Find where the given text appears and provide that cell's center as [X, Y] coordinate. 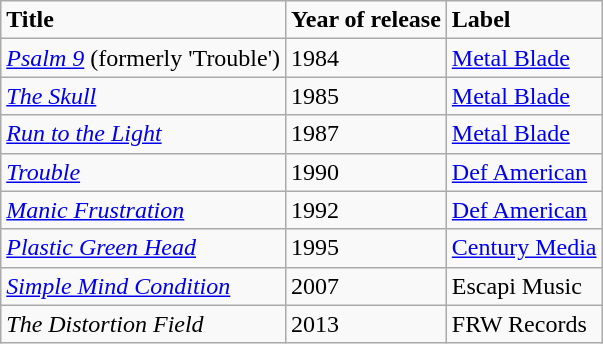
Plastic Green Head [144, 248]
Trouble [144, 172]
Year of release [366, 20]
Title [144, 20]
Century Media [524, 248]
Run to the Light [144, 134]
2007 [366, 286]
2013 [366, 324]
Manic Frustration [144, 210]
Simple Mind Condition [144, 286]
FRW Records [524, 324]
Escapi Music [524, 286]
The Skull [144, 96]
1995 [366, 248]
The Distortion Field [144, 324]
Psalm 9 (formerly 'Trouble') [144, 58]
1992 [366, 210]
1987 [366, 134]
1990 [366, 172]
Label [524, 20]
1985 [366, 96]
1984 [366, 58]
